Search for the cell housing the specified text and yield its [x, y] center coordinate. 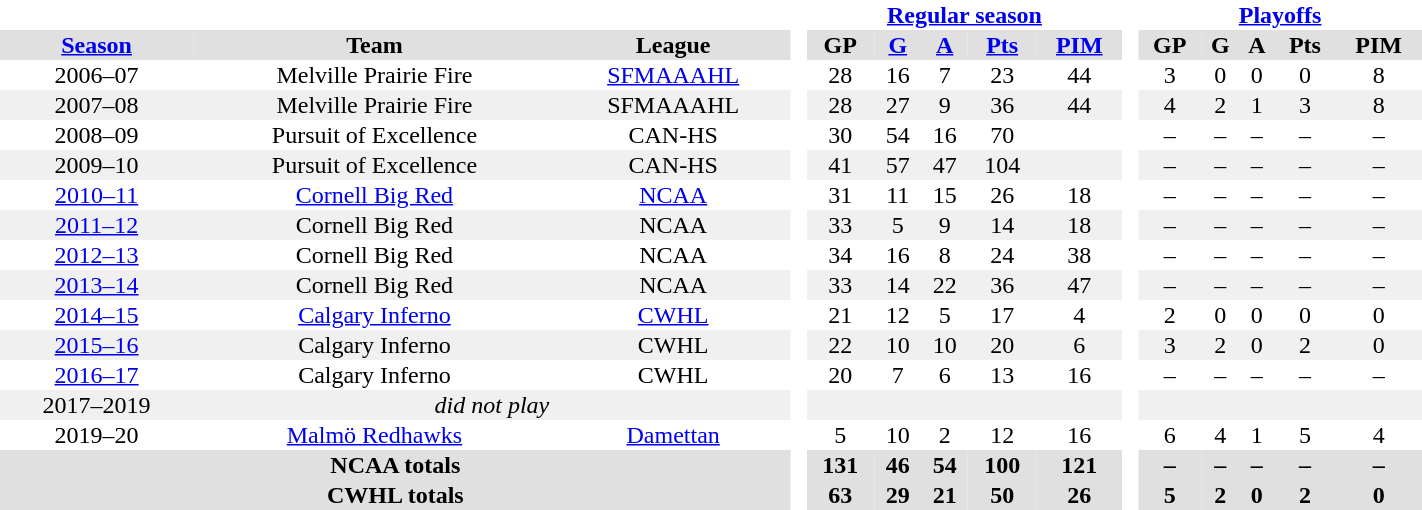
23 [1002, 75]
2009–10 [96, 165]
34 [840, 255]
131 [840, 465]
70 [1002, 135]
2007–08 [96, 105]
Regular season [964, 15]
2014–15 [96, 315]
Damettan [674, 435]
Team [374, 45]
41 [840, 165]
13 [1002, 375]
38 [1079, 255]
57 [898, 165]
2015–16 [96, 345]
31 [840, 195]
2019–20 [96, 435]
15 [944, 195]
Season [96, 45]
30 [840, 135]
121 [1079, 465]
CWHL totals [396, 495]
17 [1002, 315]
50 [1002, 495]
29 [898, 495]
11 [898, 195]
NCAA totals [396, 465]
Malmö Redhawks [374, 435]
63 [840, 495]
2008–09 [96, 135]
2017–2019 [96, 405]
24 [1002, 255]
League [674, 45]
27 [898, 105]
2011–12 [96, 225]
2013–14 [96, 285]
2006–07 [96, 75]
100 [1002, 465]
2012–13 [96, 255]
104 [1002, 165]
2010–11 [96, 195]
2016–17 [96, 375]
did not play [492, 405]
Playoffs [1280, 15]
46 [898, 465]
